Extract the [X, Y] coordinate from the center of the cell holding the provided text.  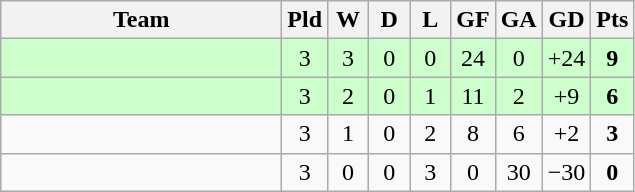
9 [612, 58]
GD [566, 20]
Pts [612, 20]
GA [518, 20]
+2 [566, 134]
D [390, 20]
W [348, 20]
−30 [566, 172]
24 [473, 58]
GF [473, 20]
+24 [566, 58]
L [430, 20]
Team [142, 20]
8 [473, 134]
Pld [305, 20]
11 [473, 96]
+9 [566, 96]
30 [518, 172]
